Identify which cell holds the provided text, then report its [x, y] central coordinate. 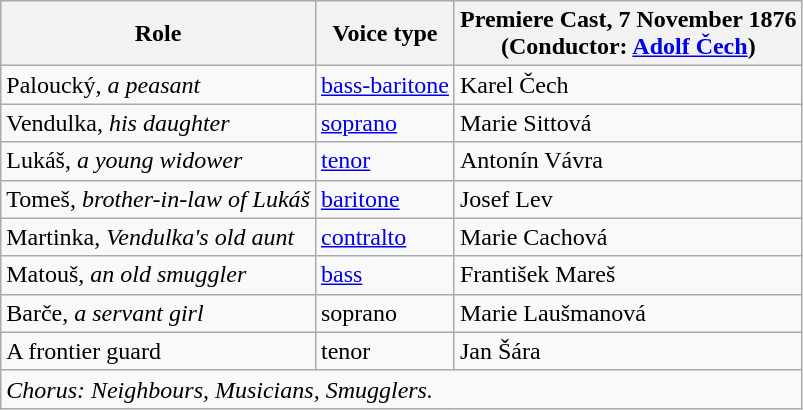
Paloucký, a peasant [158, 85]
Marie Laušmanová [628, 313]
Marie Cachová [628, 237]
A frontier guard [158, 351]
Premiere Cast, 7 November 1876(Conductor: Adolf Čech) [628, 34]
bass-baritone [384, 85]
Josef Lev [628, 199]
Antonín Vávra [628, 161]
contralto [384, 237]
Lukáš, a young widower [158, 161]
Karel Čech [628, 85]
baritone [384, 199]
Matouš, an old smuggler [158, 275]
Role [158, 34]
Voice type [384, 34]
Chorus: Neighbours, Musicians, Smugglers. [402, 389]
Vendulka, his daughter [158, 123]
Barče, a servant girl [158, 313]
Jan Šára [628, 351]
Tomeš, brother-in-law of Lukáš [158, 199]
Martinka, Vendulka's old aunt [158, 237]
František Mareš [628, 275]
bass [384, 275]
Marie Sittová [628, 123]
